Extract the [X, Y] coordinate from the center of the cell holding the provided text.  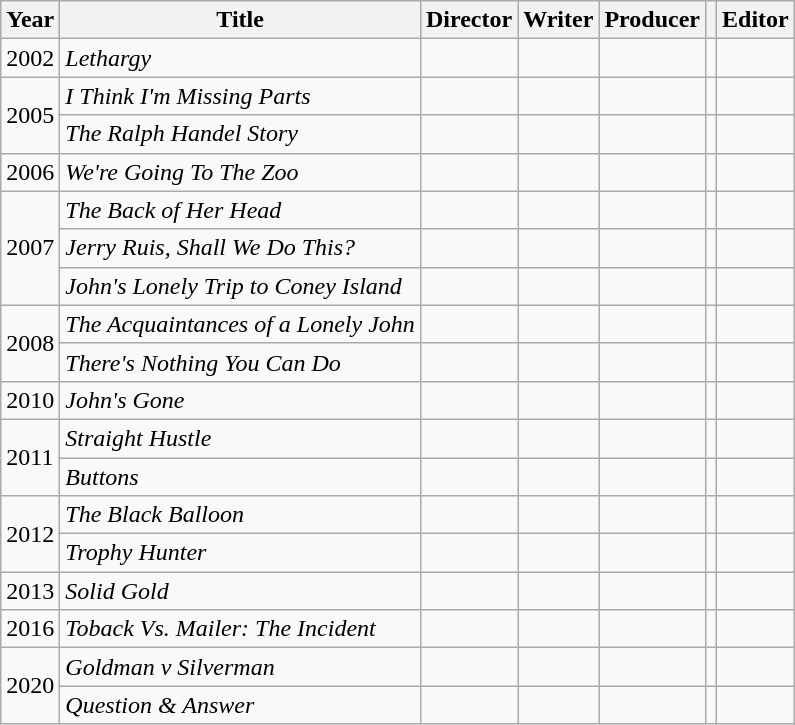
2005 [30, 115]
The Black Balloon [240, 515]
2016 [30, 629]
The Acquaintances of a Lonely John [240, 324]
Buttons [240, 477]
2007 [30, 248]
Question & Answer [240, 705]
We're Going To The Zoo [240, 172]
Director [468, 20]
2020 [30, 686]
Straight Hustle [240, 438]
Editor [756, 20]
Writer [558, 20]
John's Lonely Trip to Coney Island [240, 286]
2010 [30, 400]
2006 [30, 172]
Title [240, 20]
The Back of Her Head [240, 210]
I Think I'm Missing Parts [240, 96]
Year [30, 20]
Goldman v Silverman [240, 667]
Trophy Hunter [240, 553]
Lethargy [240, 58]
2011 [30, 457]
Solid Gold [240, 591]
Toback Vs. Mailer: The Incident [240, 629]
Producer [652, 20]
John's Gone [240, 400]
Jerry Ruis, Shall We Do This? [240, 248]
2002 [30, 58]
2008 [30, 343]
2013 [30, 591]
The Ralph Handel Story [240, 134]
2012 [30, 534]
There's Nothing You Can Do [240, 362]
